Extract the (X, Y) coordinate from the center of the cell holding the provided text.  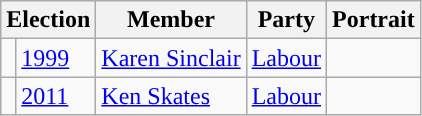
1999 (56, 58)
Party (286, 20)
Ken Skates (171, 96)
2011 (56, 96)
Karen Sinclair (171, 58)
Member (171, 20)
Portrait (374, 20)
Election (48, 20)
